Capture the cell that displays the provided text and extract its (X, Y) central coordinate. 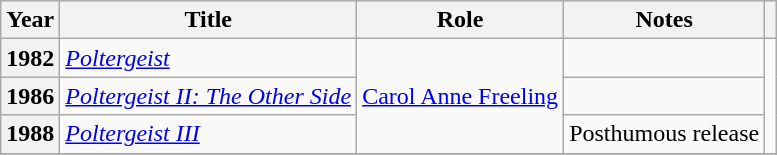
1982 (30, 58)
Notes (664, 20)
Year (30, 20)
Poltergeist II: The Other Side (208, 96)
Posthumous release (664, 134)
Role (460, 20)
1986 (30, 96)
1988 (30, 134)
Poltergeist III (208, 134)
Carol Anne Freeling (460, 96)
Poltergeist (208, 58)
Title (208, 20)
